Find where the given text appears and provide that cell's center as (x, y) coordinate. 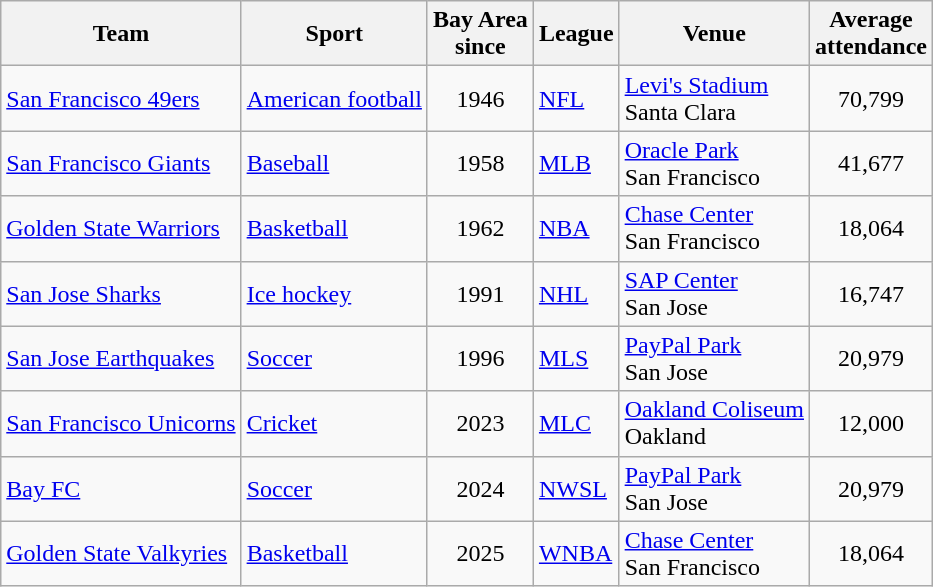
Ice hockey (334, 294)
San Francisco Giants (121, 164)
NBA (576, 228)
41,677 (872, 164)
1996 (480, 358)
San Jose Sharks (121, 294)
70,799 (872, 98)
2023 (480, 424)
Golden State Valkyries (121, 554)
Cricket (334, 424)
League (576, 34)
Sport (334, 34)
12,000 (872, 424)
Oakland Coliseum Oakland (714, 424)
2025 (480, 554)
San Francisco 49ers (121, 98)
1958 (480, 164)
WNBA (576, 554)
NHL (576, 294)
Venue (714, 34)
MLB (576, 164)
Baseball (334, 164)
American football (334, 98)
NWSL (576, 488)
2024 (480, 488)
NFL (576, 98)
1962 (480, 228)
1991 (480, 294)
Levi's Stadium Santa Clara (714, 98)
Average attendance (872, 34)
Oracle Park San Francisco (714, 164)
16,747 (872, 294)
1946 (480, 98)
MLS (576, 358)
Bay FC (121, 488)
Bay Area since (480, 34)
San Francisco Unicorns (121, 424)
San Jose Earthquakes (121, 358)
MLC (576, 424)
Golden State Warriors (121, 228)
SAP Center San Jose (714, 294)
Team (121, 34)
